Locate the cell with the specified text and output its [x, y] center coordinate. 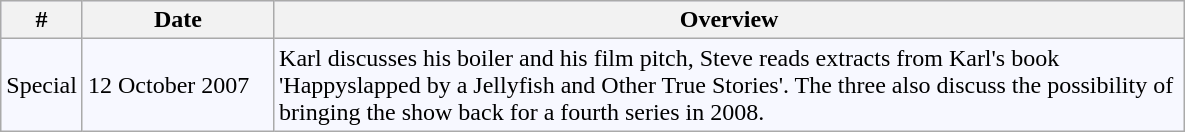
Date [178, 20]
12 October 2007 [178, 85]
Overview [730, 20]
Special [42, 85]
# [42, 20]
